Locate the cell with the specified text and output its (x, y) center coordinate. 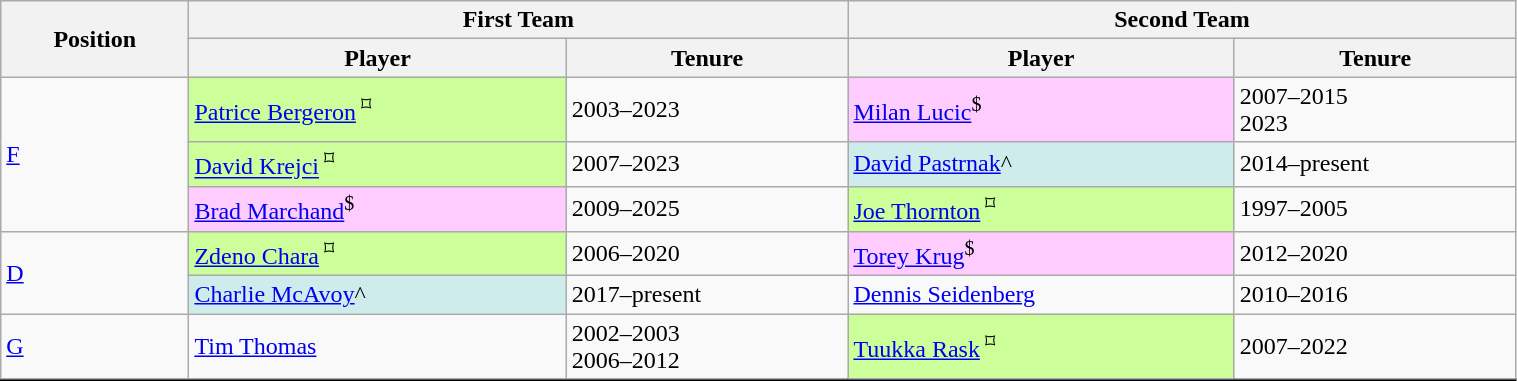
2009–2025 (707, 208)
Milan Lucic$ (1041, 110)
Joe Thornton ⌑ (1041, 208)
David Pastrnak^ (1041, 164)
2010–2016 (1375, 295)
2006–2020 (707, 254)
D (95, 272)
2014–present (1375, 164)
F (95, 154)
Patrice Bergeron ⌑ (378, 110)
First Team (518, 20)
Tuukka Rask ⌑ (1041, 347)
Tim Thomas (378, 347)
Torey Krug$ (1041, 254)
Charlie McAvoy^ (378, 295)
Dennis Seidenberg (1041, 295)
Brad Marchand$ (378, 208)
2002–20032006–2012 (707, 347)
2017–present (707, 295)
2007–2022 (1375, 347)
Position (95, 39)
2012–2020 (1375, 254)
1997–2005 (1375, 208)
David Krejci ⌑ (378, 164)
2003–2023 (707, 110)
2007–2023 (707, 164)
Second Team (1182, 20)
Zdeno Chara ⌑ (378, 254)
G (95, 347)
2007–20152023 (1375, 110)
